Scan for the cell matching the given text and deliver its (X, Y) coordinate at center. 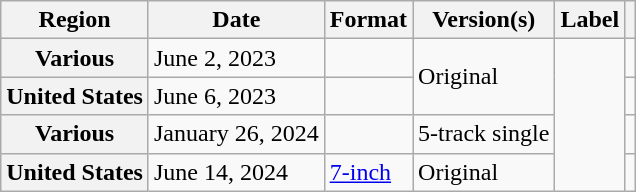
5-track single (484, 134)
Region (75, 20)
Label (590, 20)
Version(s) (484, 20)
7-inch (368, 172)
Date (236, 20)
June 6, 2023 (236, 96)
June 14, 2024 (236, 172)
January 26, 2024 (236, 134)
Format (368, 20)
June 2, 2023 (236, 58)
